Extract the [x, y] coordinate from the center of the cell holding the provided text.  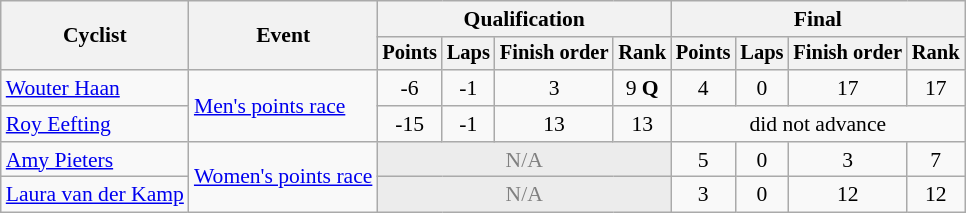
-6 [409, 88]
5 [703, 160]
Men's points race [284, 106]
Roy Eefting [95, 124]
7 [936, 160]
-15 [409, 124]
Cyclist [95, 36]
Women's points race [284, 178]
Wouter Haan [95, 88]
Amy Pieters [95, 160]
Event [284, 36]
9 Q [642, 88]
Final [818, 19]
Qualification [524, 19]
4 [703, 88]
did not advance [818, 124]
Laura van der Kamp [95, 195]
